Detect which cell encompasses the target text, then output its (X, Y) center coordinate. 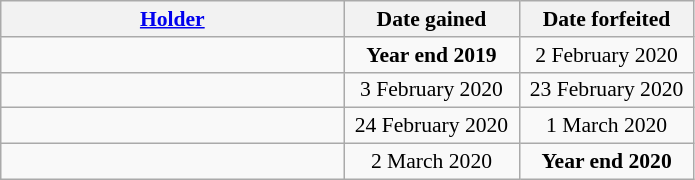
2 February 2020 (606, 55)
Year end 2020 (606, 162)
Year end 2019 (432, 55)
Holder (172, 19)
23 February 2020 (606, 90)
3 February 2020 (432, 90)
1 March 2020 (606, 126)
2 March 2020 (432, 162)
Date forfeited (606, 19)
24 February 2020 (432, 126)
Date gained (432, 19)
